Return the [X, Y] coordinate for the center point of the cell that contains the specified text.  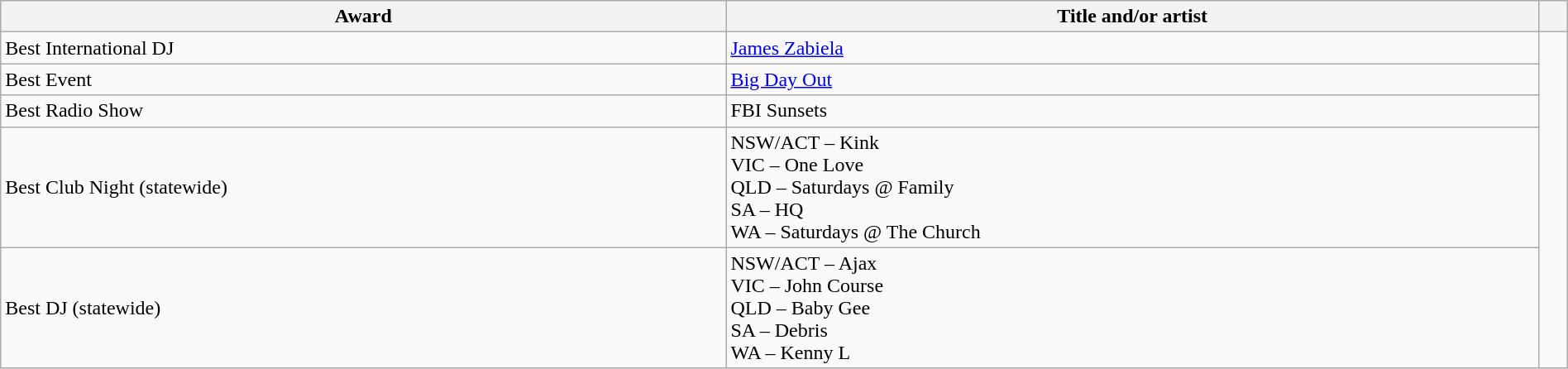
Title and/or artist [1133, 17]
Best Event [364, 79]
NSW/ACT – AjaxVIC – John CourseQLD – Baby GeeSA – DebrisWA – Kenny L [1133, 308]
Best Club Night (statewide) [364, 187]
Best DJ (statewide) [364, 308]
Best International DJ [364, 48]
FBI Sunsets [1133, 111]
James Zabiela [1133, 48]
Award [364, 17]
Best Radio Show [364, 111]
Big Day Out [1133, 79]
NSW/ACT – KinkVIC – One LoveQLD – Saturdays @ FamilySA – HQWA – Saturdays @ The Church [1133, 187]
